Provide the (X, Y) coordinate of the cell's center where the given text is located.  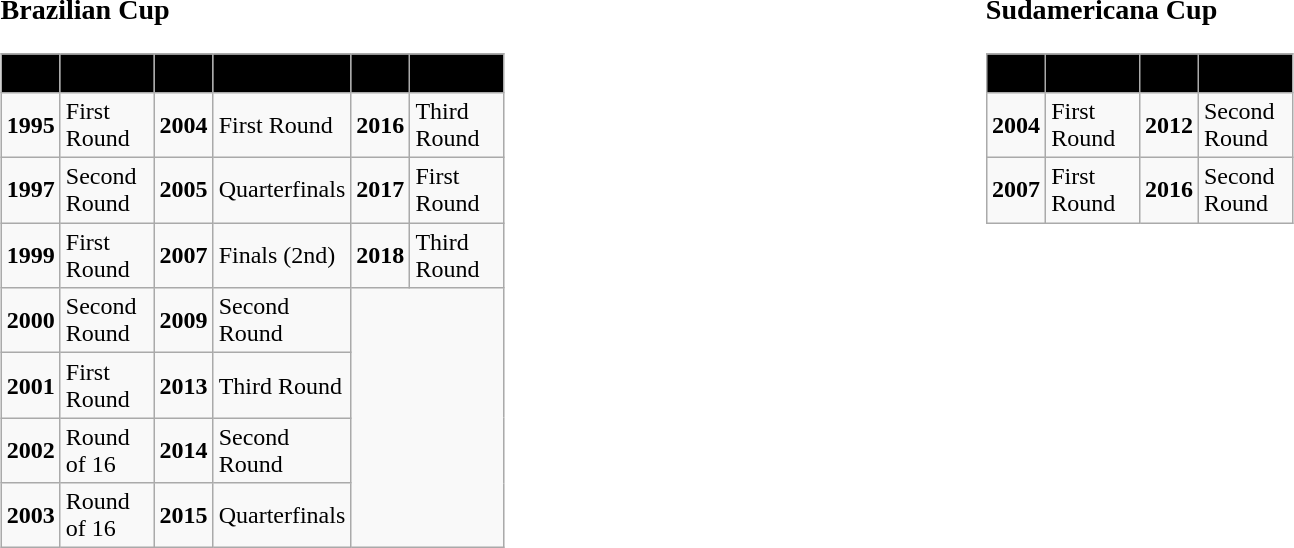
2001 (30, 386)
2009 (184, 320)
2000 (30, 320)
2012 (1168, 124)
2005 (184, 190)
1997 (30, 190)
2014 (184, 450)
2017 (380, 190)
2015 (184, 516)
2003 (30, 516)
1999 (30, 256)
2002 (30, 450)
2018 (380, 256)
1995 (30, 124)
2013 (184, 386)
Finals (2nd) (282, 256)
